Locate the cell with the specified text and output its (x, y) center coordinate. 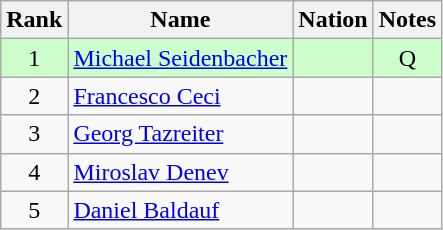
Georg Tazreiter (180, 134)
3 (34, 134)
Notes (407, 20)
Rank (34, 20)
Michael Seidenbacher (180, 58)
4 (34, 172)
Miroslav Denev (180, 172)
5 (34, 210)
Francesco Ceci (180, 96)
Daniel Baldauf (180, 210)
2 (34, 96)
Nation (333, 20)
Q (407, 58)
1 (34, 58)
Name (180, 20)
